Scan for the cell matching the given text and deliver its [X, Y] coordinate at center. 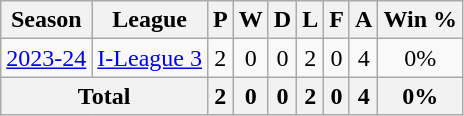
D [282, 20]
P [220, 20]
F [337, 20]
L [310, 20]
A [363, 20]
Total [104, 96]
W [250, 20]
I-League 3 [150, 58]
League [150, 20]
Season [46, 20]
2023-24 [46, 58]
Win % [420, 20]
